Find where the given text appears and provide that cell's center as (x, y) coordinate. 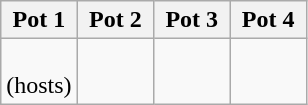
Pot 2 (115, 20)
Pot 3 (192, 20)
Pot 4 (268, 20)
Pot 1 (39, 20)
(hosts) (39, 72)
